Determine the (X, Y) coordinate at the center of the cell enclosing the given text.  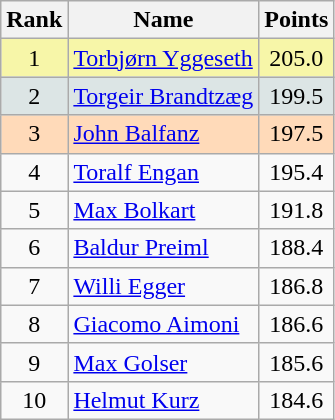
Giacomo Aimoni (164, 324)
197.5 (296, 134)
Max Bolkart (164, 210)
Rank (34, 20)
3 (34, 134)
8 (34, 324)
1 (34, 58)
Max Golser (164, 362)
2 (34, 96)
9 (34, 362)
Points (296, 20)
6 (34, 248)
188.4 (296, 248)
7 (34, 286)
4 (34, 172)
10 (34, 400)
Torbjørn Yggeseth (164, 58)
195.4 (296, 172)
191.8 (296, 210)
184.6 (296, 400)
205.0 (296, 58)
Baldur Preiml (164, 248)
186.6 (296, 324)
199.5 (296, 96)
Willi Egger (164, 286)
Toralf Engan (164, 172)
Torgeir Brandtzæg (164, 96)
Name (164, 20)
5 (34, 210)
Helmut Kurz (164, 400)
185.6 (296, 362)
John Balfanz (164, 134)
186.8 (296, 286)
